Provide the [x, y] coordinate of the cell's center where the given text is located.  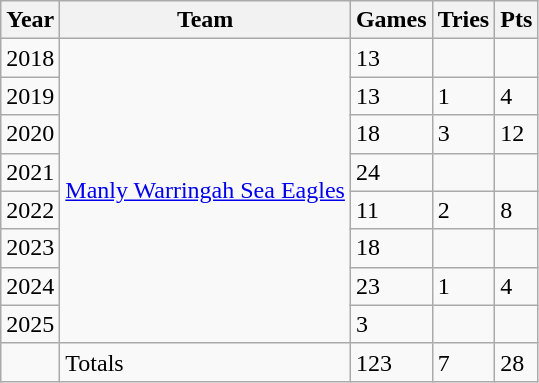
23 [391, 286]
28 [516, 362]
Manly Warringah Sea Eagles [206, 191]
2025 [30, 324]
12 [516, 134]
Year [30, 20]
2024 [30, 286]
2 [464, 210]
2020 [30, 134]
Team [206, 20]
Totals [206, 362]
Tries [464, 20]
2019 [30, 96]
2021 [30, 172]
11 [391, 210]
8 [516, 210]
2023 [30, 248]
Pts [516, 20]
24 [391, 172]
7 [464, 362]
123 [391, 362]
2022 [30, 210]
Games [391, 20]
2018 [30, 58]
